Scan for the cell matching the given text and deliver its (x, y) coordinate at center. 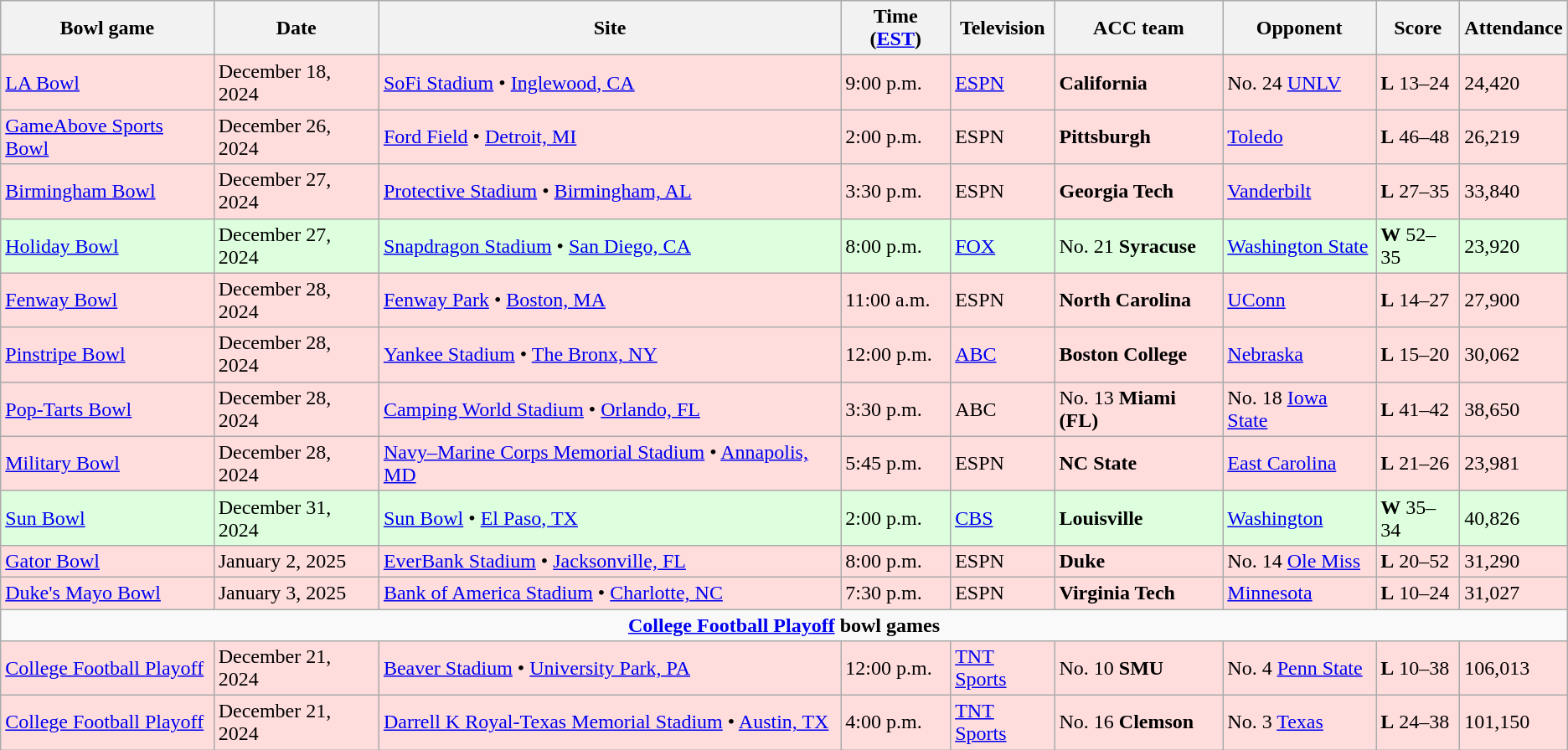
26,219 (1514, 137)
Camping World Stadium • Orlando, FL (610, 408)
UConn (1300, 300)
January 2, 2025 (297, 561)
Louisville (1139, 517)
GameAbove Sports Bowl (107, 137)
Washington State (1300, 246)
North Carolina (1139, 300)
Date (297, 28)
EverBank Stadium • Jacksonville, FL (610, 561)
Boston College (1139, 355)
40,826 (1514, 517)
24,420 (1514, 82)
Birmingham Bowl (107, 191)
No. 16 Clemson (1139, 723)
Ford Field • Detroit, MI (610, 137)
Sun Bowl • El Paso, TX (610, 517)
23,981 (1514, 464)
Virginia Tech (1139, 593)
Vanderbilt (1300, 191)
Snapdragon Stadium • San Diego, CA (610, 246)
California (1139, 82)
Military Bowl (107, 464)
CBS (1003, 517)
College Football Playoff bowl games (784, 625)
Pop-Tarts Bowl (107, 408)
7:30 p.m. (896, 593)
L 41–42 (1418, 408)
FOX (1003, 246)
LA Bowl (107, 82)
Yankee Stadium • The Bronx, NY (610, 355)
L 27–35 (1418, 191)
L 10–24 (1418, 593)
Fenway Bowl (107, 300)
31,027 (1514, 593)
No. 18 Iowa State (1300, 408)
Minnesota (1300, 593)
Opponent (1300, 28)
No. 3 Texas (1300, 723)
Score (1418, 28)
January 3, 2025 (297, 593)
4:00 p.m. (896, 723)
106,013 (1514, 668)
L 13–24 (1418, 82)
Toledo (1300, 137)
Nebraska (1300, 355)
NC State (1139, 464)
L 15–20 (1418, 355)
Beaver Stadium • University Park, PA (610, 668)
Bank of America Stadium • Charlotte, NC (610, 593)
101,150 (1514, 723)
L 46–48 (1418, 137)
No. 21 Syracuse (1139, 246)
L 10–38 (1418, 668)
Television (1003, 28)
Bowl game (107, 28)
No. 13 Miami (FL) (1139, 408)
5:45 p.m. (896, 464)
Time (EST) (896, 28)
11:00 a.m. (896, 300)
Site (610, 28)
L 20–52 (1418, 561)
Duke's Mayo Bowl (107, 593)
Attendance (1514, 28)
East Carolina (1300, 464)
Georgia Tech (1139, 191)
L 24–38 (1418, 723)
Fenway Park • Boston, MA (610, 300)
December 18, 2024 (297, 82)
No. 4 Penn State (1300, 668)
December 26, 2024 (297, 137)
No. 10 SMU (1139, 668)
Darrell K Royal-Texas Memorial Stadium • Austin, TX (610, 723)
No. 14 Ole Miss (1300, 561)
ACC team (1139, 28)
Holiday Bowl (107, 246)
Duke (1139, 561)
No. 24 UNLV (1300, 82)
Navy–Marine Corps Memorial Stadium • Annapolis, MD (610, 464)
W 52–35 (1418, 246)
Washington (1300, 517)
Pittsburgh (1139, 137)
33,840 (1514, 191)
Pinstripe Bowl (107, 355)
9:00 p.m. (896, 82)
L 14–27 (1418, 300)
Protective Stadium • Birmingham, AL (610, 191)
31,290 (1514, 561)
SoFi Stadium • Inglewood, CA (610, 82)
30,062 (1514, 355)
Sun Bowl (107, 517)
Gator Bowl (107, 561)
27,900 (1514, 300)
W 35–34 (1418, 517)
23,920 (1514, 246)
December 31, 2024 (297, 517)
38,650 (1514, 408)
L 21–26 (1418, 464)
